Extract the [x, y] coordinate from the center of the cell holding the provided text.  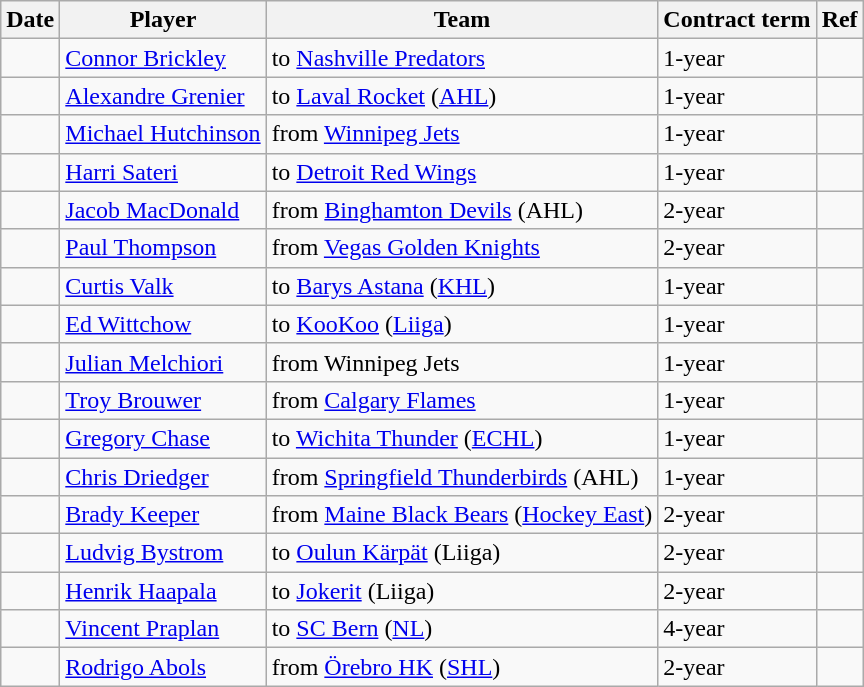
from Maine Black Bears (Hockey East) [462, 515]
to Jokerit (Liiga) [462, 591]
to Detroit Red Wings [462, 172]
Julian Melchiori [163, 362]
Harri Sateri [163, 172]
Team [462, 20]
Henrik Haapala [163, 591]
to Wichita Thunder (ECHL) [462, 438]
Ref [840, 20]
Brady Keeper [163, 515]
from Springfield Thunderbirds (AHL) [462, 477]
from Vegas Golden Knights [462, 248]
Vincent Praplan [163, 629]
Troy Brouwer [163, 400]
Curtis Valk [163, 286]
Alexandre Grenier [163, 96]
Player [163, 20]
to Laval Rocket (AHL) [462, 96]
Ed Wittchow [163, 324]
Gregory Chase [163, 438]
from Örebro HK (SHL) [462, 667]
to Oulun Kärpät (Liiga) [462, 553]
to SC Bern (NL) [462, 629]
to KooKoo (Liiga) [462, 324]
from Binghamton Devils (AHL) [462, 210]
Jacob MacDonald [163, 210]
Ludvig Bystrom [163, 553]
Rodrigo Abols [163, 667]
Michael Hutchinson [163, 134]
Connor Brickley [163, 58]
Date [30, 20]
to Nashville Predators [462, 58]
to Barys Astana (KHL) [462, 286]
Contract term [737, 20]
from Calgary Flames [462, 400]
Chris Driedger [163, 477]
4-year [737, 629]
Paul Thompson [163, 248]
